Output the (X, Y) coordinate of the center of the cell containing the given text.  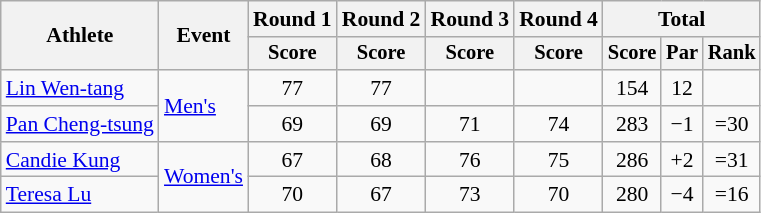
Candie Kung (80, 160)
12 (682, 88)
Round 3 (470, 19)
=30 (732, 124)
Event (204, 36)
280 (632, 195)
Round 4 (558, 19)
71 (470, 124)
+2 (682, 160)
−4 (682, 195)
Teresa Lu (80, 195)
154 (632, 88)
=31 (732, 160)
74 (558, 124)
−1 (682, 124)
Pan Cheng-tsung (80, 124)
286 (632, 160)
68 (382, 160)
73 (470, 195)
Round 1 (292, 19)
Athlete (80, 36)
Women's (204, 178)
76 (470, 160)
75 (558, 160)
Par (682, 54)
283 (632, 124)
Men's (204, 106)
Total (682, 19)
Rank (732, 54)
Lin Wen-tang (80, 88)
Round 2 (382, 19)
=16 (732, 195)
